Detect which cell encompasses the target text, then output its (X, Y) center coordinate. 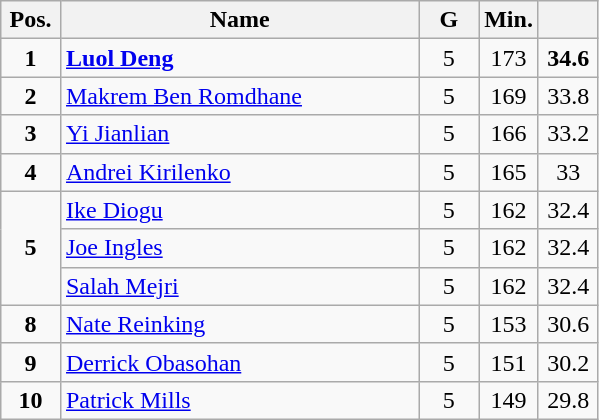
Joe Ingles (239, 248)
Luol Deng (239, 58)
33.8 (568, 96)
30.2 (568, 362)
Makrem Ben Romdhane (239, 96)
169 (509, 96)
34.6 (568, 58)
1 (31, 58)
151 (509, 362)
166 (509, 134)
33 (568, 172)
Min. (509, 20)
Salah Mejri (239, 286)
Patrick Mills (239, 400)
9 (31, 362)
G (449, 20)
29.8 (568, 400)
173 (509, 58)
Yi Jianlian (239, 134)
Andrei Kirilenko (239, 172)
3 (31, 134)
165 (509, 172)
Name (239, 20)
30.6 (568, 324)
Derrick Obasohan (239, 362)
153 (509, 324)
Ike Diogu (239, 210)
Pos. (31, 20)
8 (31, 324)
33.2 (568, 134)
4 (31, 172)
2 (31, 96)
10 (31, 400)
149 (509, 400)
Nate Reinking (239, 324)
